For the text-containing cell, return its midpoint in [X, Y] coordinate format. 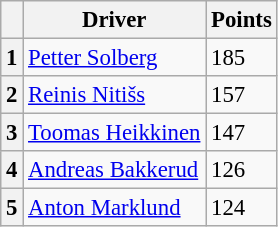
Toomas Heikkinen [114, 133]
Reinis Nitišs [114, 95]
147 [242, 133]
Points [242, 20]
Petter Solberg [114, 58]
126 [242, 170]
Andreas Bakkerud [114, 170]
Driver [114, 20]
5 [12, 208]
2 [12, 95]
Anton Marklund [114, 208]
1 [12, 58]
4 [12, 170]
3 [12, 133]
157 [242, 95]
124 [242, 208]
185 [242, 58]
